Find where the given text appears and provide that cell's center as [X, Y] coordinate. 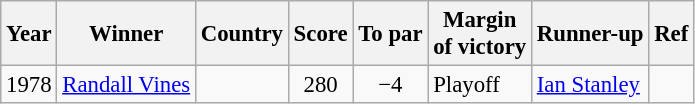
Ian Stanley [590, 85]
1978 [29, 85]
280 [320, 85]
Year [29, 34]
Ref [672, 34]
Marginof victory [480, 34]
−4 [390, 85]
Randall Vines [126, 85]
Country [242, 34]
To par [390, 34]
Playoff [480, 85]
Score [320, 34]
Runner-up [590, 34]
Winner [126, 34]
